Search for the cell housing the specified text and yield its [x, y] center coordinate. 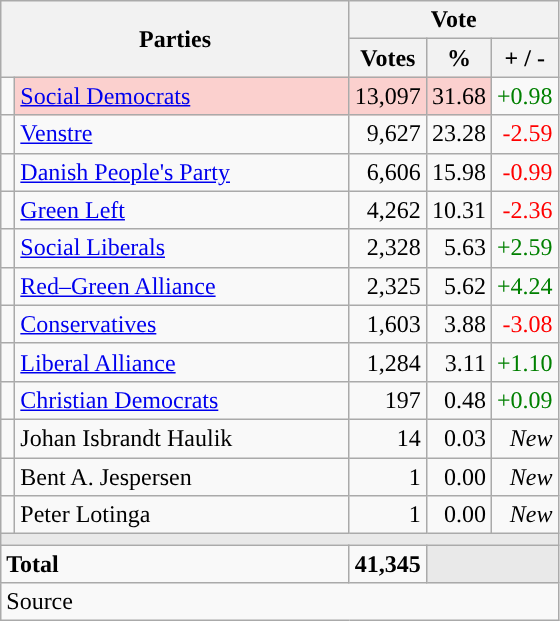
+1.10 [524, 362]
3.11 [458, 362]
-0.99 [524, 172]
Conservatives [182, 324]
+ / - [524, 58]
3.88 [458, 324]
10.31 [458, 210]
13,097 [388, 96]
197 [388, 400]
% [458, 58]
Christian Democrats [182, 400]
+0.98 [524, 96]
Danish People's Party [182, 172]
-2.36 [524, 210]
Social Democrats [182, 96]
14 [388, 438]
5.62 [458, 286]
2,325 [388, 286]
4,262 [388, 210]
Votes [388, 58]
1,284 [388, 362]
23.28 [458, 134]
6,606 [388, 172]
1,603 [388, 324]
Johan Isbrandt Haulik [182, 438]
Venstre [182, 134]
Red–Green Alliance [182, 286]
Green Left [182, 210]
Bent A. Jespersen [182, 477]
+0.09 [524, 400]
Total [176, 564]
+4.24 [524, 286]
Liberal Alliance [182, 362]
41,345 [388, 564]
Peter Lotinga [182, 515]
Vote [454, 20]
0.48 [458, 400]
Parties [176, 39]
Source [280, 602]
15.98 [458, 172]
0.03 [458, 438]
2,328 [388, 248]
+2.59 [524, 248]
5.63 [458, 248]
-3.08 [524, 324]
9,627 [388, 134]
-2.59 [524, 134]
31.68 [458, 96]
Social Liberals [182, 248]
